Determine the (x, y) coordinate at the center of the cell enclosing the given text.  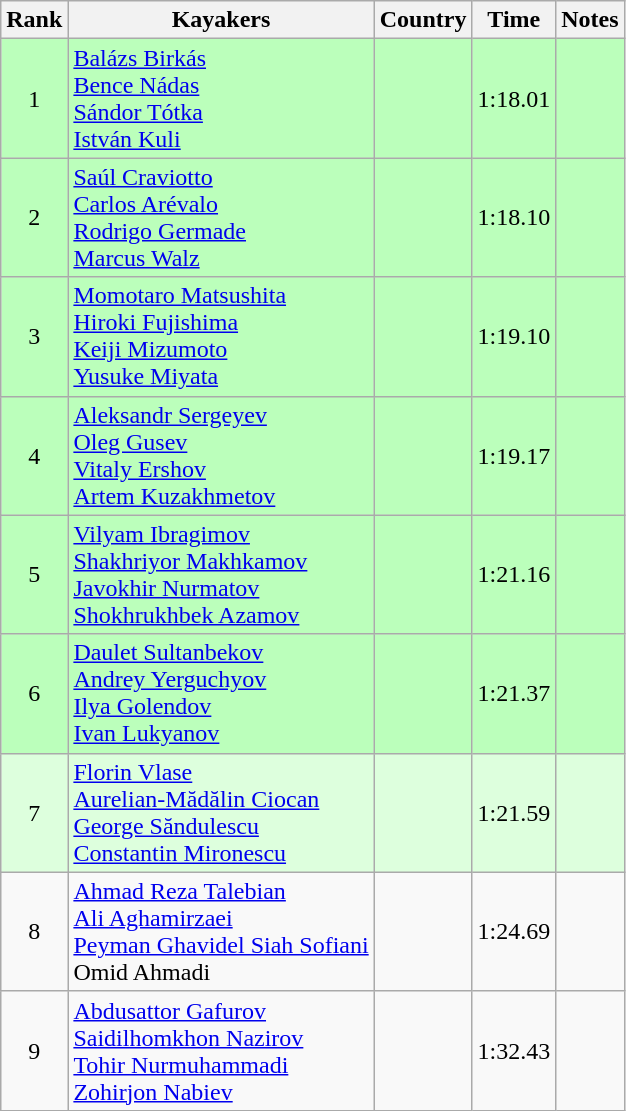
Notes (590, 20)
Momotaro MatsushitaHiroki FujishimaKeiji MizumotoYusuke Miyata (221, 336)
7 (34, 812)
Ahmad Reza TalebianAli AghamirzaeiPeyman Ghavidel Siah SofianiOmid Ahmadi (221, 932)
1:18.01 (514, 98)
1 (34, 98)
1:18.10 (514, 218)
Rank (34, 20)
1:21.16 (514, 574)
2 (34, 218)
8 (34, 932)
1:19.10 (514, 336)
9 (34, 1050)
Saúl CraviottoCarlos ArévaloRodrigo GermadeMarcus Walz (221, 218)
Kayakers (221, 20)
1:24.69 (514, 932)
Country (423, 20)
6 (34, 694)
Balázs BirkásBence NádasSándor TótkaIstván Kuli (221, 98)
Time (514, 20)
1:21.37 (514, 694)
Aleksandr SergeyevOleg GusevVitaly ErshovArtem Kuzakhmetov (221, 456)
Florin VlaseAurelian-Mădălin CiocanGeorge SăndulescuConstantin Mironescu (221, 812)
3 (34, 336)
1:32.43 (514, 1050)
1:19.17 (514, 456)
1:21.59 (514, 812)
5 (34, 574)
4 (34, 456)
Daulet SultanbekovAndrey YerguchyovIlya GolendovIvan Lukyanov (221, 694)
Abdusattor GafurovSaidilhomkhon NazirovTohir NurmuhammadiZohirjon Nabiev (221, 1050)
Vilyam IbragimovShakhriyor MakhkamovJavokhir NurmatovShokhrukhbek Azamov (221, 574)
